Search for the cell housing the specified text and yield its [X, Y] center coordinate. 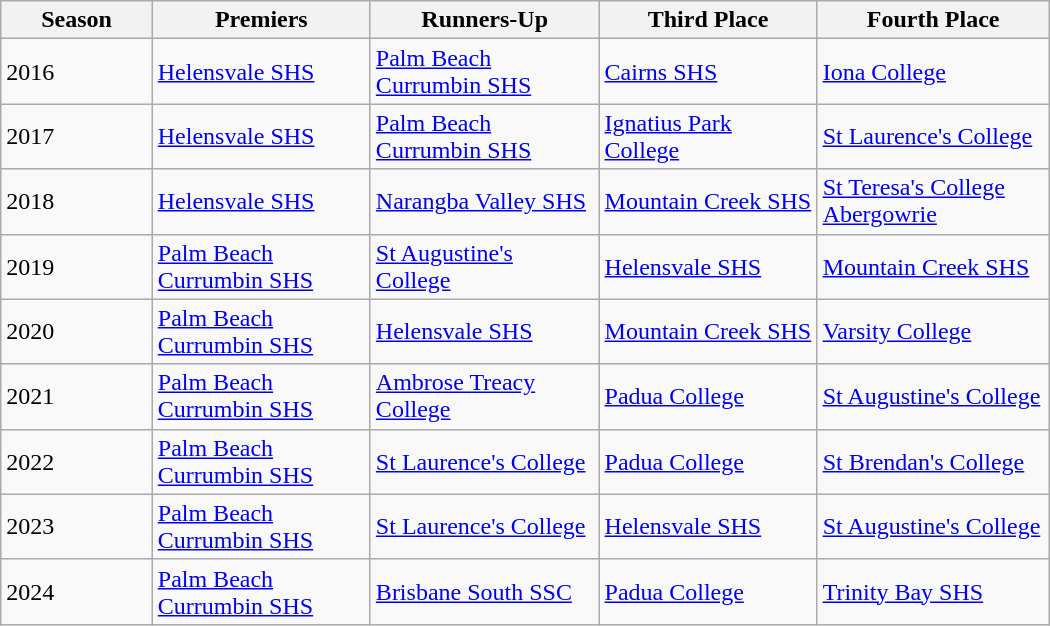
2016 [77, 72]
Ignatius Park College [708, 136]
Narangba Valley SHS [484, 202]
2020 [77, 332]
2017 [77, 136]
Iona College [933, 72]
2022 [77, 462]
2023 [77, 526]
Premiers [261, 20]
Cairns SHS [708, 72]
2019 [77, 266]
2024 [77, 592]
Trinity Bay SHS [933, 592]
Third Place [708, 20]
Ambrose Treacy College [484, 396]
Brisbane South SSC [484, 592]
Runners-Up [484, 20]
Fourth Place [933, 20]
2021 [77, 396]
Varsity College [933, 332]
St Teresa's College Abergowrie [933, 202]
2018 [77, 202]
St Brendan's College [933, 462]
Season [77, 20]
